Return (X, Y) of the center of cell containing provided text 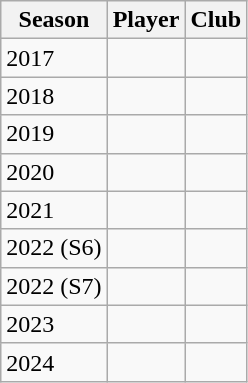
2022 (S7) (54, 286)
Season (54, 20)
2020 (54, 172)
Club (216, 20)
2024 (54, 362)
2019 (54, 134)
2022 (S6) (54, 248)
2023 (54, 324)
2017 (54, 58)
2021 (54, 210)
Player (146, 20)
2018 (54, 96)
